Search for the cell housing the specified text and yield its [X, Y] center coordinate. 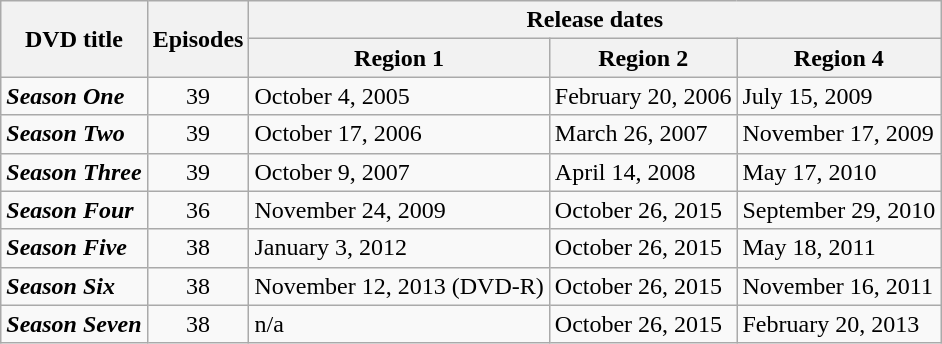
July 15, 2009 [839, 96]
36 [198, 210]
Season One [74, 96]
Season Five [74, 248]
November 17, 2009 [839, 134]
Season Two [74, 134]
October 4, 2005 [399, 96]
DVD title [74, 39]
November 24, 2009 [399, 210]
October 17, 2006 [399, 134]
Season Seven [74, 324]
May 18, 2011 [839, 248]
November 16, 2011 [839, 286]
Season Six [74, 286]
Season Three [74, 172]
February 20, 2013 [839, 324]
November 12, 2013 (DVD-R) [399, 286]
Region 4 [839, 58]
September 29, 2010 [839, 210]
March 26, 2007 [643, 134]
Region 1 [399, 58]
n/a [399, 324]
May 17, 2010 [839, 172]
Release dates [595, 20]
February 20, 2006 [643, 96]
Episodes [198, 39]
April 14, 2008 [643, 172]
January 3, 2012 [399, 248]
Season Four [74, 210]
October 9, 2007 [399, 172]
Region 2 [643, 58]
